Return [x, y] of the center of cell containing provided text 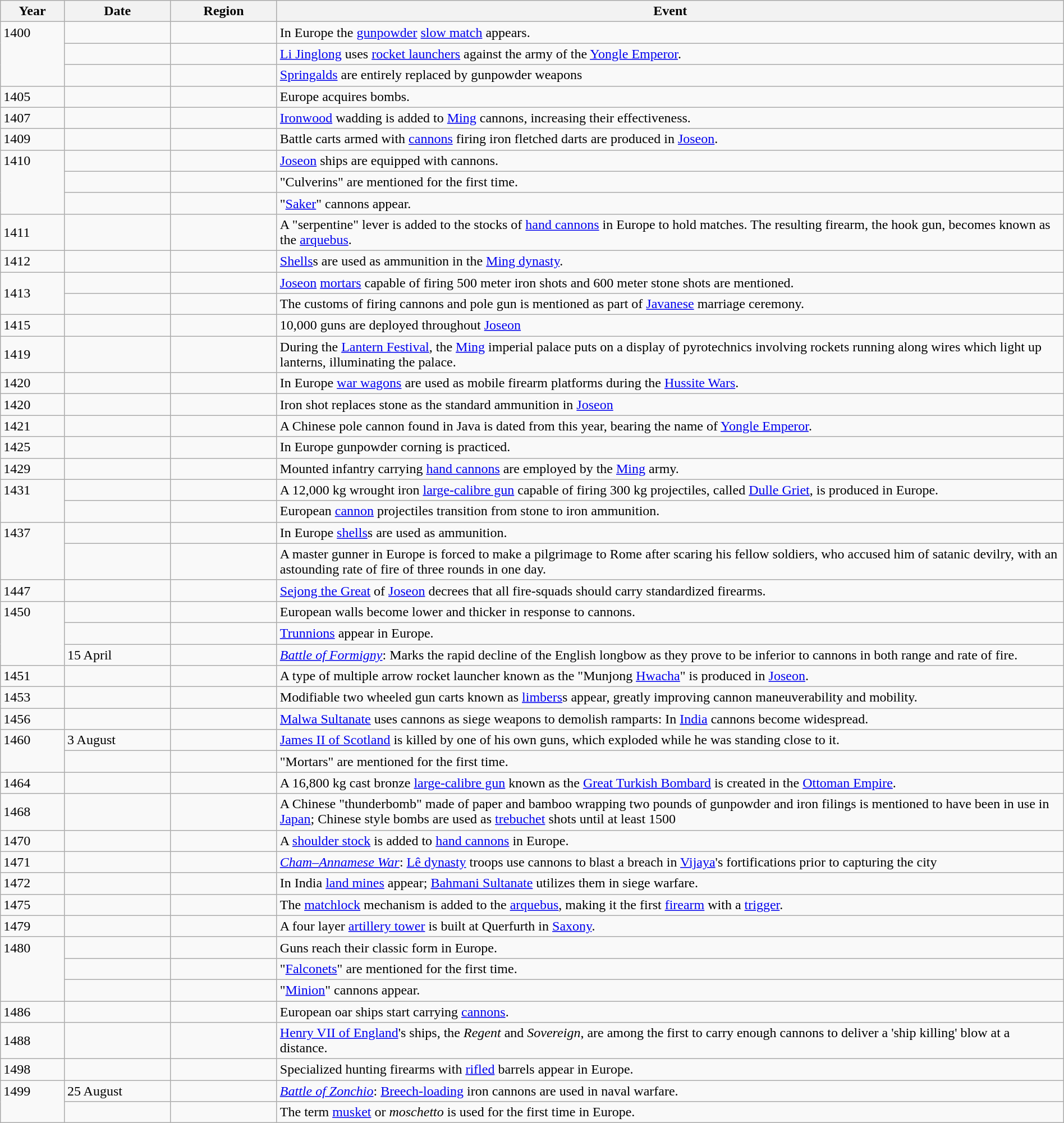
Ironwood wadding is added to Ming cannons, increasing their effectiveness. [670, 118]
In India land mines appear; Bahmani Sultanate utilizes them in siege warfare. [670, 883]
Trunnions appear in Europe. [670, 633]
1410 [33, 182]
Specialized hunting firearms with rifled barrels appear in Europe. [670, 1070]
Guns reach their classic form in Europe. [670, 947]
1453 [33, 698]
A Chinese pole cannon found in Java is dated from this year, bearing the name of Yongle Emperor. [670, 426]
Joseon mortars capable of firing 500 meter iron shots and 600 meter stone shots are mentioned. [670, 282]
1498 [33, 1070]
Iron shot replaces stone as the standard ammunition in Joseon [670, 405]
Li Jinglong uses rocket launchers against the army of the Yongle Emperor. [670, 54]
Malwa Sultanate uses cannons as siege weapons to demolish ramparts: In India cannons become widespread. [670, 719]
Joseon ships are equipped with cannons. [670, 161]
A four layer artillery tower is built at Querfurth in Saxony. [670, 926]
1411 [33, 232]
1499 [33, 1102]
1472 [33, 883]
1407 [33, 118]
A 12,000 kg wrought iron large-calibre gun capable of firing 300 kg projectiles, called Dulle Griet, is produced in Europe. [670, 490]
1470 [33, 841]
Henry VII of England's ships, the Regent and Sovereign, are among the first to carry enough cannons to deliver a 'ship killing' blow at a distance. [670, 1041]
"Culverins" are mentioned for the first time. [670, 182]
In Europe gunpowder corning is practiced. [670, 447]
The customs of firing cannons and pole gun is mentioned as part of Javanese marriage ceremony. [670, 304]
Region [223, 11]
1419 [33, 355]
1431 [33, 501]
Modifiable two wheeled gun carts known as limberss appear, greatly improving cannon maneuverability and mobility. [670, 698]
1447 [33, 590]
1486 [33, 1012]
"Saker" cannons appear. [670, 203]
In Europe war wagons are used as mobile firearm platforms during the Hussite Wars. [670, 383]
James II of Scotland is killed by one of his own guns, which exploded while he was standing close to it. [670, 740]
"Falconets" are mentioned for the first time. [670, 969]
1400 [33, 54]
1456 [33, 719]
"Mortars" are mentioned for the first time. [670, 762]
Cham–Annamese War: Lê dynasty troops use cannons to blast a breach in Vijaya's fortifications prior to capturing the city [670, 862]
1405 [33, 97]
"Minion" cannons appear. [670, 990]
Date [117, 11]
Battle carts armed with cannons firing iron fletched darts are produced in Joseon. [670, 139]
1471 [33, 862]
1437 [33, 551]
Battle of Formigny: Marks the rapid decline of the English longbow as they prove to be inferior to cannons in both range and rate of fire. [670, 655]
1468 [33, 812]
The term musket or moschetto is used for the first time in Europe. [670, 1112]
1421 [33, 426]
1475 [33, 905]
Event [670, 11]
3 August [117, 740]
A type of multiple arrow rocket launcher known as the "Munjong Hwacha" is produced in Joseon. [670, 676]
15 April [117, 655]
1450 [33, 633]
1415 [33, 326]
1464 [33, 783]
1451 [33, 676]
Year [33, 11]
1479 [33, 926]
European oar ships start carrying cannons. [670, 1012]
A shoulder stock is added to hand cannons in Europe. [670, 841]
In Europe shellss are used as ammunition. [670, 533]
1425 [33, 447]
Europe acquires bombs. [670, 97]
1429 [33, 469]
1413 [33, 293]
The matchlock mechanism is added to the arquebus, making it the first firearm with a trigger. [670, 905]
In Europe the gunpowder slow match appears. [670, 33]
European cannon projectiles transition from stone to iron ammunition. [670, 511]
1412 [33, 261]
1480 [33, 969]
Sejong the Great of Joseon decrees that all fire-squads should carry standardized firearms. [670, 590]
Mounted infantry carrying hand cannons are employed by the Ming army. [670, 469]
1460 [33, 751]
Battle of Zonchio: Breech-loading iron cannons are used in naval warfare. [670, 1091]
25 August [117, 1091]
European walls become lower and thicker in response to cannons. [670, 612]
1409 [33, 139]
10,000 guns are deployed throughout Joseon [670, 326]
1488 [33, 1041]
Springalds are entirely replaced by gunpowder weapons [670, 75]
Shellss are used as ammunition in the Ming dynasty. [670, 261]
A 16,800 kg cast bronze large-calibre gun known as the Great Turkish Bombard is created in the Ottoman Empire. [670, 783]
